Locate the cell with the specified text and output its (x, y) center coordinate. 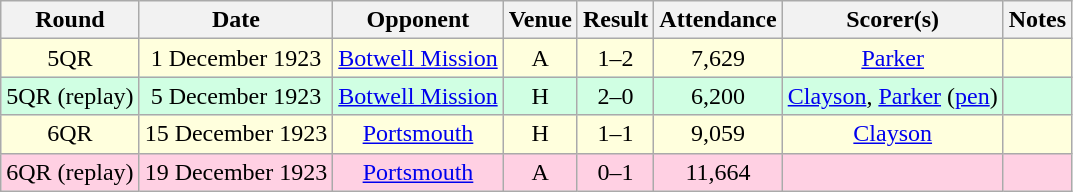
1–1 (615, 134)
7,629 (718, 58)
1–2 (615, 58)
5QR (replay) (70, 96)
Clayson, Parker (pen) (892, 96)
11,664 (718, 172)
Attendance (718, 20)
Scorer(s) (892, 20)
1 December 1923 (236, 58)
6,200 (718, 96)
2–0 (615, 96)
5QR (70, 58)
6QR (70, 134)
Parker (892, 58)
Result (615, 20)
6QR (replay) (70, 172)
9,059 (718, 134)
Clayson (892, 134)
19 December 1923 (236, 172)
5 December 1923 (236, 96)
0–1 (615, 172)
Opponent (418, 20)
Round (70, 20)
Date (236, 20)
Venue (540, 20)
Notes (1037, 20)
15 December 1923 (236, 134)
